Detect which cell encompasses the target text, then output its [x, y] center coordinate. 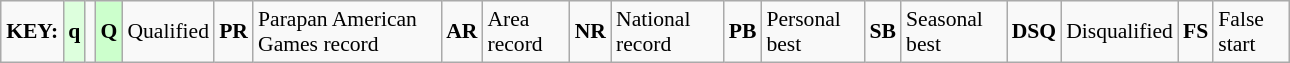
AR [462, 32]
Q [108, 32]
PR [234, 32]
Area record [526, 32]
DSQ [1034, 32]
False start [1251, 32]
Personal best [812, 32]
National record [668, 32]
q [74, 32]
Seasonal best [954, 32]
Qualified [168, 32]
SB [884, 32]
Disqualified [1120, 32]
KEY: [32, 32]
FS [1196, 32]
PB [743, 32]
NR [590, 32]
Parapan American Games record [347, 32]
